From the cell containing the given text, extract its center point as [x, y] coordinate. 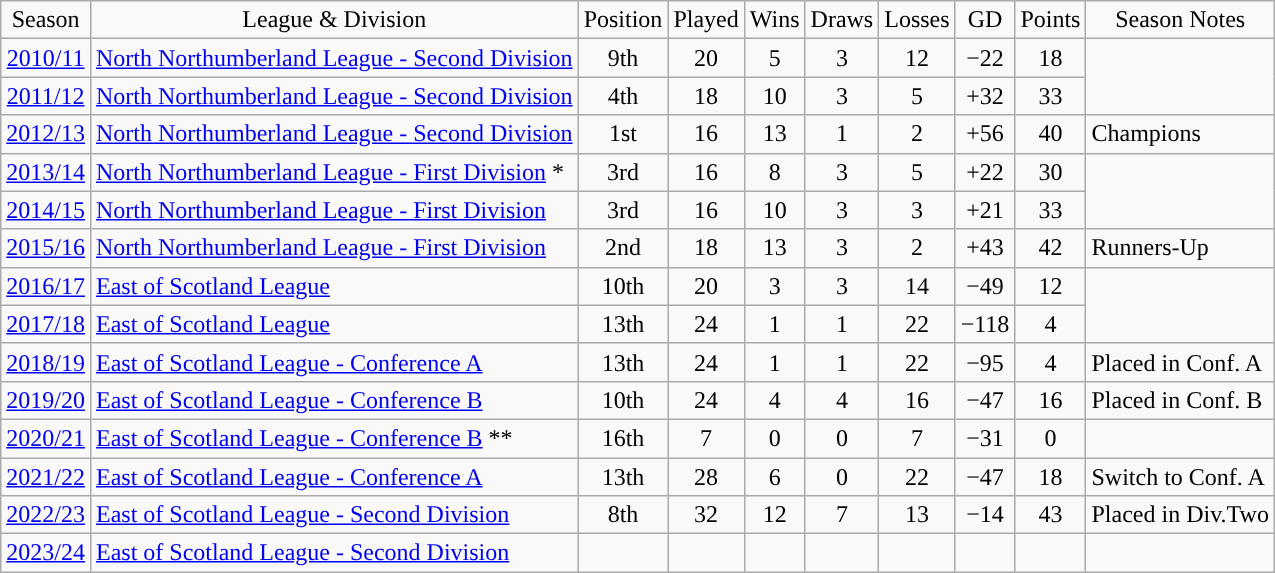
Runners-Up [1180, 248]
42 [1050, 248]
2017/18 [46, 324]
−31 [985, 438]
−22 [985, 58]
8 [774, 172]
4th [623, 96]
+43 [985, 248]
8th [623, 515]
Season [46, 20]
League & Division [334, 20]
2019/20 [46, 400]
14 [917, 286]
2012/13 [46, 134]
Switch to Conf. A [1180, 477]
+22 [985, 172]
2020/21 [46, 438]
Wins [774, 20]
32 [706, 515]
2022/23 [46, 515]
2011/12 [46, 96]
2013/14 [46, 172]
Placed in Conf. B [1180, 400]
Placed in Conf. A [1180, 362]
−14 [985, 515]
−49 [985, 286]
2016/17 [46, 286]
43 [1050, 515]
40 [1050, 134]
2023/24 [46, 553]
30 [1050, 172]
9th [623, 58]
−95 [985, 362]
6 [774, 477]
1st [623, 134]
28 [706, 477]
Losses [917, 20]
+21 [985, 210]
GD [985, 20]
North Northumberland League - First Division * [334, 172]
2018/19 [46, 362]
2nd [623, 248]
2010/11 [46, 58]
Position [623, 20]
+56 [985, 134]
16th [623, 438]
Points [1050, 20]
Draws [842, 20]
Placed in Div.Two [1180, 515]
East of Scotland League - Conference B ** [334, 438]
Season Notes [1180, 20]
2014/15 [46, 210]
Champions [1180, 134]
2021/22 [46, 477]
East of Scotland League - Conference B [334, 400]
Played [706, 20]
+32 [985, 96]
2015/16 [46, 248]
−118 [985, 324]
